Provide the (X, Y) coordinate of the cell's center where the given text is located.  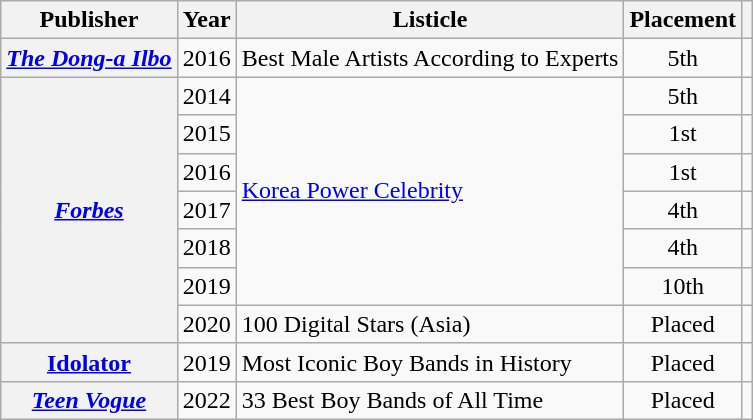
10th (683, 286)
2014 (206, 96)
Idolator (89, 362)
Forbes (89, 210)
2018 (206, 248)
Placement (683, 20)
Best Male Artists According to Experts (430, 58)
Most Iconic Boy Bands in History (430, 362)
Teen Vogue (89, 400)
2017 (206, 210)
33 Best Boy Bands of All Time (430, 400)
2015 (206, 134)
Korea Power Celebrity (430, 191)
Year (206, 20)
2020 (206, 324)
2022 (206, 400)
Listicle (430, 20)
The Dong-a Ilbo (89, 58)
Publisher (89, 20)
100 Digital Stars (Asia) (430, 324)
